Return the (x, y) coordinate for the center point of the cell that contains the specified text.  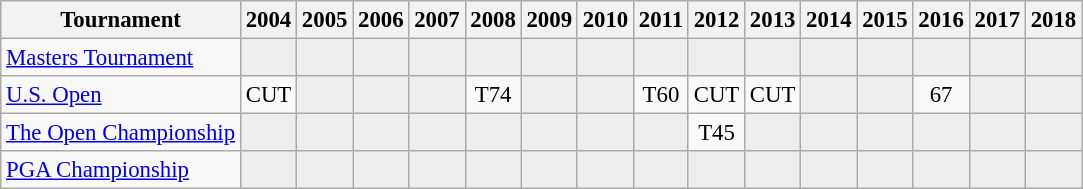
67 (941, 95)
U.S. Open (121, 95)
2004 (268, 20)
Tournament (121, 20)
2012 (716, 20)
2015 (885, 20)
2005 (325, 20)
2010 (605, 20)
T45 (716, 133)
T60 (660, 95)
PGA Championship (121, 170)
The Open Championship (121, 133)
2013 (773, 20)
2008 (493, 20)
T74 (493, 95)
2017 (997, 20)
2016 (941, 20)
2006 (381, 20)
2018 (1053, 20)
2009 (549, 20)
2014 (829, 20)
Masters Tournament (121, 58)
2007 (437, 20)
2011 (660, 20)
